Locate the cell with the specified text and output its (X, Y) center coordinate. 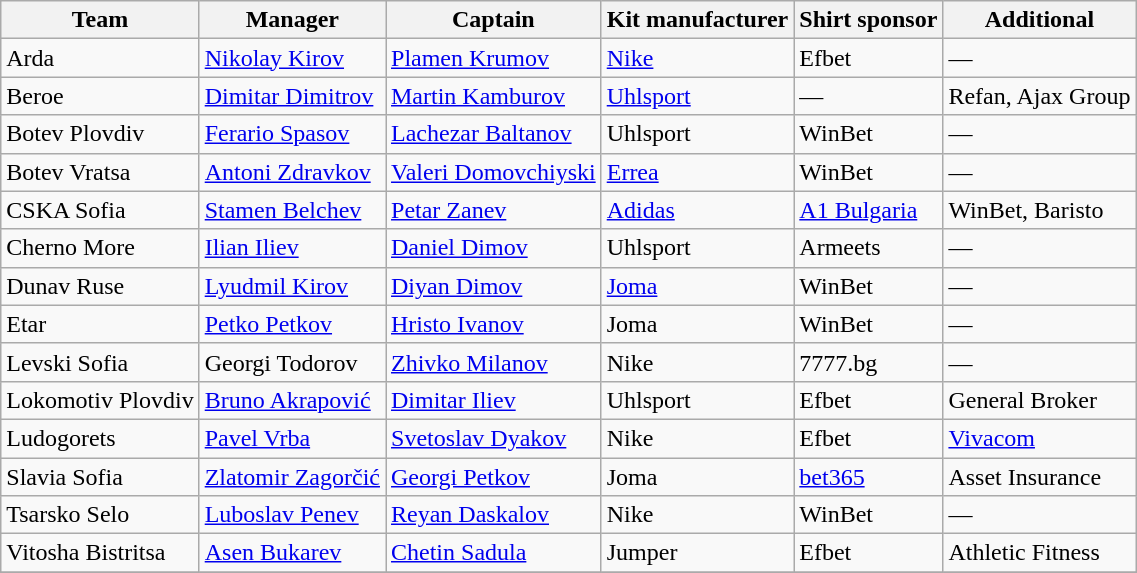
bet365 (868, 477)
CSKA Sofia (100, 210)
Georgi Petkov (494, 477)
Captain (494, 20)
Botev Vratsa (100, 172)
Bruno Akrapović (292, 400)
Asen Bukarev (292, 553)
Ilian Iliev (292, 248)
Shirt sponsor (868, 20)
Arda (100, 58)
Dunav Ruse (100, 286)
Asset Insurance (1040, 477)
Slavia Sofia (100, 477)
WinBet, Baristo (1040, 210)
Antoni Zdravkov (292, 172)
Tsarsko Selo (100, 515)
Zlatomir Zagorčić (292, 477)
Diyan Dimov (494, 286)
Etar (100, 324)
Vivacom (1040, 438)
Kit manufacturer (698, 20)
Levski Sofia (100, 362)
Georgi Todorov (292, 362)
General Broker (1040, 400)
Plamen Krumov (494, 58)
Team (100, 20)
7777.bg (868, 362)
Lachezar Baltanov (494, 134)
Manager (292, 20)
Vitosha Bistritsa (100, 553)
Zhivko Milanov (494, 362)
Chetin Sadula (494, 553)
Armeets (868, 248)
Valeri Domovchiyski (494, 172)
Beroe (100, 96)
Daniel Dimov (494, 248)
Svetoslav Dyakov (494, 438)
Martin Kamburov (494, 96)
Lokomotiv Plovdiv (100, 400)
Ferario Spasov (292, 134)
Petar Zanev (494, 210)
Jumper (698, 553)
A1 Bulgaria (868, 210)
Hristo Ivanov (494, 324)
Reyan Daskalov (494, 515)
Additional (1040, 20)
Stamen Belchev (292, 210)
Cherno More (100, 248)
Nikolay Kirov (292, 58)
Luboslav Penev (292, 515)
Petko Petkov (292, 324)
Dimitar Dimitrov (292, 96)
Dimitar Iliev (494, 400)
Refan, Ajax Group (1040, 96)
Athletic Fitness (1040, 553)
Pavel Vrba (292, 438)
Adidas (698, 210)
Lyudmil Kirov (292, 286)
Errea (698, 172)
Ludogorets (100, 438)
Botev Plovdiv (100, 134)
